Output the (x, y) coordinate of the center of the cell containing the given text.  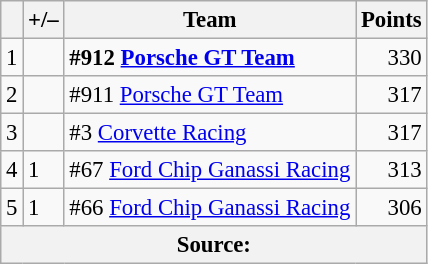
#912 Porsche GT Team (210, 58)
#67 Ford Chip Ganassi Racing (210, 170)
2 (12, 95)
+/– (44, 20)
313 (392, 170)
#911 Porsche GT Team (210, 95)
306 (392, 208)
#3 Corvette Racing (210, 133)
5 (12, 208)
Team (210, 20)
4 (12, 170)
#66 Ford Chip Ganassi Racing (210, 208)
Points (392, 20)
330 (392, 58)
3 (12, 133)
Source: (214, 245)
